Provide the [x, y] coordinate of the cell's center where the given text is located.  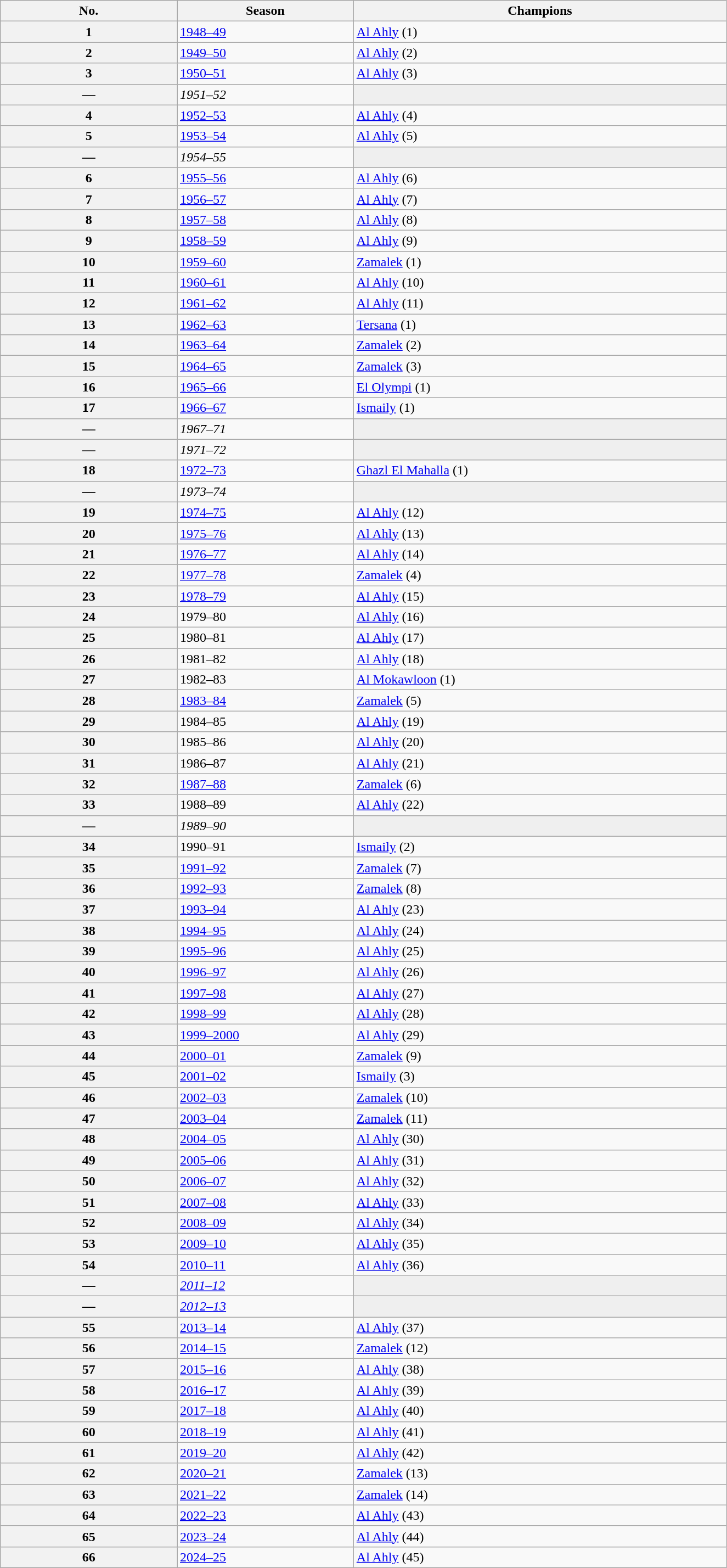
3 [89, 74]
Al Ahly (9) [540, 240]
6 [89, 178]
Al Ahly (42) [540, 1453]
24 [89, 617]
30 [89, 742]
Al Ahly (45) [540, 1557]
1958–59 [266, 240]
2022–23 [266, 1515]
5 [89, 136]
Al Ahly (11) [540, 304]
Al Ahly (32) [540, 1181]
7 [89, 199]
11 [89, 283]
Al Ahly (27) [540, 993]
15 [89, 366]
Al Ahly (30) [540, 1139]
45 [89, 1077]
1978–79 [266, 596]
2018–19 [266, 1432]
Al Ahly (25) [540, 951]
2011–12 [266, 1286]
1952–53 [266, 115]
2014–15 [266, 1348]
2010–11 [266, 1264]
2021–22 [266, 1494]
1950–51 [266, 74]
Champions [540, 11]
39 [89, 951]
65 [89, 1536]
1957–58 [266, 220]
2003–04 [266, 1118]
31 [89, 763]
2020–21 [266, 1474]
Al Mokawloon (1) [540, 680]
8 [89, 220]
Al Ahly (7) [540, 199]
1961–62 [266, 304]
Al Ahly (38) [540, 1369]
1982–83 [266, 680]
2015–16 [266, 1369]
1996–97 [266, 972]
1965–66 [266, 387]
1995–96 [266, 951]
Al Ahly (26) [540, 972]
Ismaily (1) [540, 408]
1953–54 [266, 136]
1984–85 [266, 721]
2016–17 [266, 1390]
Ghazl El Mahalla (1) [540, 471]
Ismaily (3) [540, 1077]
Al Ahly (29) [540, 1035]
1997–98 [266, 993]
63 [89, 1494]
1992–93 [266, 888]
18 [89, 471]
44 [89, 1056]
Al Ahly (23) [540, 909]
34 [89, 847]
1994–95 [266, 931]
1956–57 [266, 199]
Al Ahly (20) [540, 742]
37 [89, 909]
1962–63 [266, 324]
Al Ahly (8) [540, 220]
2001–02 [266, 1077]
Zamalek (11) [540, 1118]
17 [89, 408]
1987–88 [266, 784]
Al Ahly (40) [540, 1411]
Al Ahly (19) [540, 721]
Al Ahly (43) [540, 1515]
57 [89, 1369]
62 [89, 1474]
Al Ahly (3) [540, 74]
1966–67 [266, 408]
19 [89, 512]
12 [89, 304]
1976–77 [266, 554]
2013–14 [266, 1328]
1973–74 [266, 491]
23 [89, 596]
1967–71 [266, 429]
2024–25 [266, 1557]
2008–09 [266, 1223]
Tersana (1) [540, 324]
41 [89, 993]
Zamalek (10) [540, 1097]
10 [89, 262]
1981–82 [266, 659]
Al Ahly (35) [540, 1244]
Zamalek (6) [540, 784]
Zamalek (14) [540, 1494]
1963–64 [266, 345]
Ismaily (2) [540, 847]
Zamalek (9) [540, 1056]
27 [89, 680]
55 [89, 1328]
1951–52 [266, 94]
1975–76 [266, 533]
Al Ahly (14) [540, 554]
26 [89, 659]
2017–18 [266, 1411]
47 [89, 1118]
40 [89, 972]
56 [89, 1348]
1972–73 [266, 471]
Al Ahly (4) [540, 115]
1985–86 [266, 742]
Zamalek (7) [540, 867]
Al Ahly (34) [540, 1223]
60 [89, 1432]
Zamalek (3) [540, 366]
Season [266, 11]
Al Ahly (18) [540, 659]
Al Ahly (17) [540, 638]
Al Ahly (39) [540, 1390]
Al Ahly (6) [540, 178]
Al Ahly (10) [540, 283]
29 [89, 721]
Al Ahly (31) [540, 1160]
Al Ahly (13) [540, 533]
Al Ahly (22) [540, 805]
1980–81 [266, 638]
Zamalek (4) [540, 575]
2 [89, 53]
53 [89, 1244]
Al Ahly (24) [540, 931]
Zamalek (2) [540, 345]
Al Ahly (16) [540, 617]
1954–55 [266, 157]
1964–65 [266, 366]
14 [89, 345]
33 [89, 805]
52 [89, 1223]
54 [89, 1264]
49 [89, 1160]
El Olympi (1) [540, 387]
64 [89, 1515]
48 [89, 1139]
50 [89, 1181]
1991–92 [266, 867]
2000–01 [266, 1056]
2023–24 [266, 1536]
Al Ahly (33) [540, 1202]
Al Ahly (36) [540, 1264]
66 [89, 1557]
20 [89, 533]
1960–61 [266, 283]
1 [89, 32]
2009–10 [266, 1244]
Al Ahly (1) [540, 32]
21 [89, 554]
13 [89, 324]
Al Ahly (21) [540, 763]
2002–03 [266, 1097]
46 [89, 1097]
59 [89, 1411]
1989–90 [266, 826]
No. [89, 11]
9 [89, 240]
1988–89 [266, 805]
1959–60 [266, 262]
42 [89, 1014]
Al Ahly (2) [540, 53]
22 [89, 575]
2012–13 [266, 1307]
Al Ahly (41) [540, 1432]
1977–78 [266, 575]
58 [89, 1390]
1999–2000 [266, 1035]
Al Ahly (5) [540, 136]
1979–80 [266, 617]
28 [89, 701]
51 [89, 1202]
1998–99 [266, 1014]
2019–20 [266, 1453]
Al Ahly (12) [540, 512]
61 [89, 1453]
2006–07 [266, 1181]
Al Ahly (15) [540, 596]
1990–91 [266, 847]
Zamalek (13) [540, 1474]
43 [89, 1035]
1948–49 [266, 32]
1955–56 [266, 178]
1993–94 [266, 909]
Zamalek (8) [540, 888]
Al Ahly (28) [540, 1014]
32 [89, 784]
Al Ahly (37) [540, 1328]
36 [89, 888]
38 [89, 931]
16 [89, 387]
2007–08 [266, 1202]
1974–75 [266, 512]
2005–06 [266, 1160]
Zamalek (1) [540, 262]
1983–84 [266, 701]
35 [89, 867]
Zamalek (5) [540, 701]
1986–87 [266, 763]
Zamalek (12) [540, 1348]
Al Ahly (44) [540, 1536]
1971–72 [266, 450]
25 [89, 638]
1949–50 [266, 53]
2004–05 [266, 1139]
4 [89, 115]
